Return [X, Y] of the center of cell containing provided text 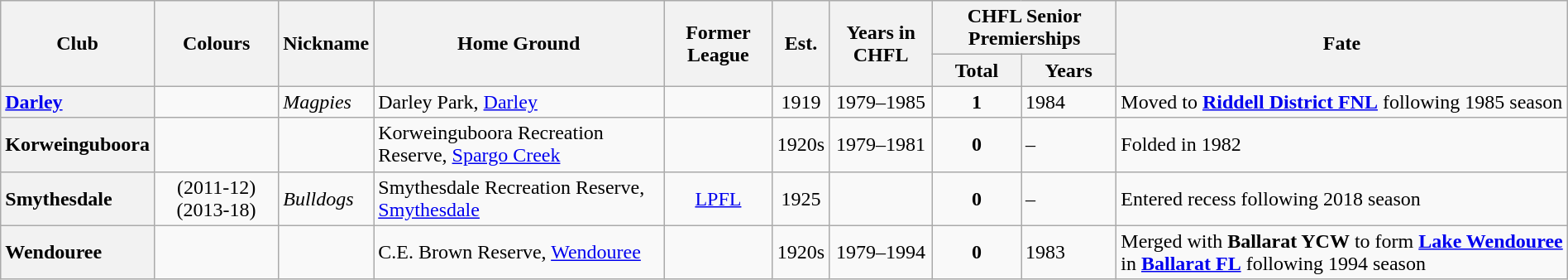
Former League [719, 43]
Korweinguboora [78, 144]
Nickname [326, 43]
Entered recess following 2018 season [1341, 199]
Fate [1341, 43]
1 [978, 102]
Home Ground [519, 43]
Years [1068, 70]
C.E. Brown Reserve, Wendouree [519, 252]
Bulldogs [326, 199]
Folded in 1982 [1341, 144]
1983 [1068, 252]
Club [78, 43]
Years in CHFL [882, 43]
(2011-12)(2013-18) [216, 199]
Colours [216, 43]
Moved to Riddell District FNL following 1985 season [1341, 102]
Magpies [326, 102]
CHFL Senior Premierships [1025, 28]
1979–1981 [882, 144]
Darley [78, 102]
Merged with Ballarat YCW to form Lake Wendouree in Ballarat FL following 1994 season [1341, 252]
Smythesdale [78, 199]
LPFL [719, 199]
Smythesdale Recreation Reserve, Smythesdale [519, 199]
1984 [1068, 102]
Est. [801, 43]
1919 [801, 102]
Wendouree [78, 252]
Korweinguboora Recreation Reserve, Spargo Creek [519, 144]
Total [978, 70]
1979–1994 [882, 252]
1925 [801, 199]
Darley Park, Darley [519, 102]
1979–1985 [882, 102]
